Search for the cell housing the specified text and yield its [X, Y] center coordinate. 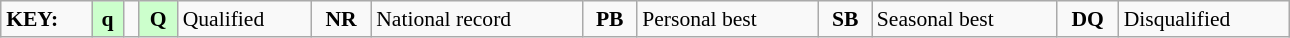
Personal best [728, 19]
NR [341, 19]
KEY: [46, 19]
Qualified [244, 19]
Seasonal best [964, 19]
National record [476, 19]
Disqualified [1204, 19]
DQ [1088, 19]
PB [610, 19]
q [108, 19]
Q [158, 19]
SB [846, 19]
